Output the [x, y] coordinate of the center of the cell containing the given text.  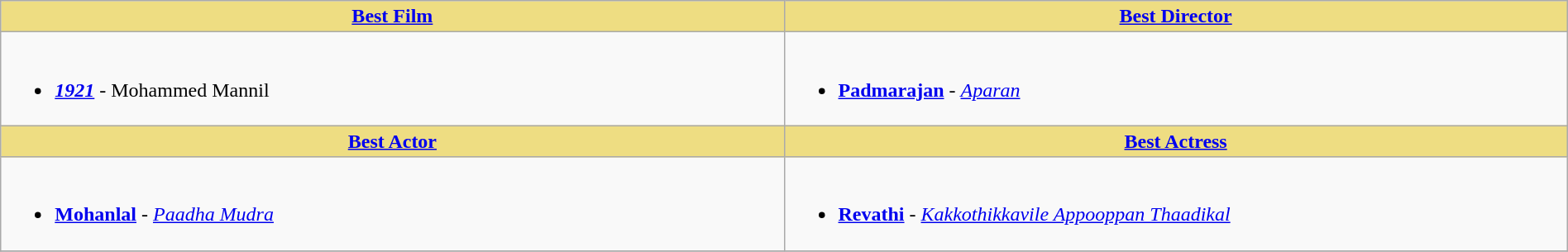
1921 - Mohammed Mannil [392, 79]
Best Film [392, 17]
Mohanlal - Paadha Mudra [392, 203]
Best Actor [392, 141]
Best Director [1176, 17]
Revathi - Kakkothikkavile Appooppan Thaadikal [1176, 203]
Padmarajan - Aparan [1176, 79]
Best Actress [1176, 141]
